Return [X, Y] of the center of cell containing provided text 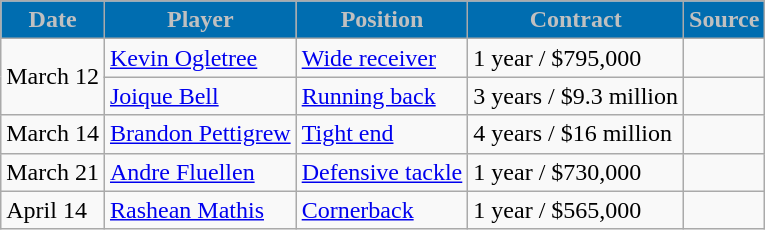
Source [724, 20]
1 year / $795,000 [576, 58]
Brandon Pettigrew [200, 134]
Defensive tackle [382, 172]
Andre Fluellen [200, 172]
Position [382, 20]
Joique Bell [200, 96]
Date [53, 20]
April 14 [53, 210]
March 14 [53, 134]
Wide receiver [382, 58]
3 years / $9.3 million [576, 96]
Rashean Mathis [200, 210]
Kevin Ogletree [200, 58]
Contract [576, 20]
1 year / $565,000 [576, 210]
March 21 [53, 172]
Cornerback [382, 210]
Player [200, 20]
1 year / $730,000 [576, 172]
4 years / $16 million [576, 134]
Tight end [382, 134]
Running back [382, 96]
March 12 [53, 77]
